Return [x, y] of the center of cell containing provided text 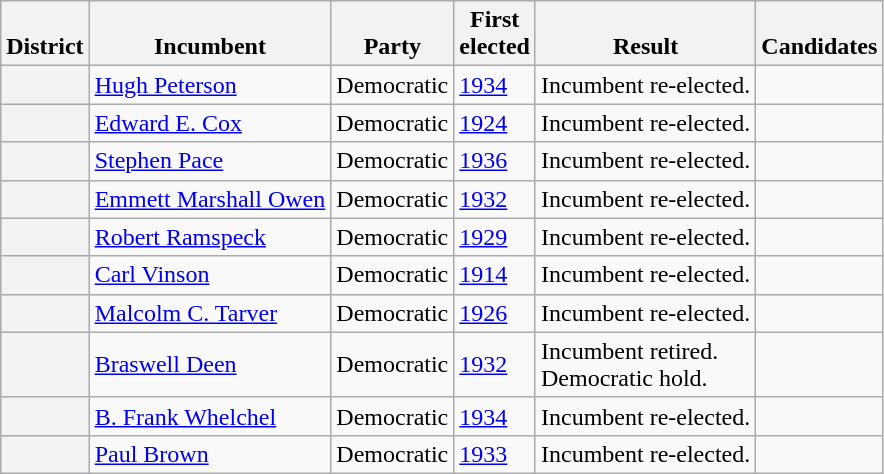
Candidates [820, 34]
1924 [495, 123]
1933 [495, 454]
Carl Vinson [210, 275]
Robert Ramspeck [210, 237]
Braswell Deen [210, 364]
Stephen Pace [210, 161]
Firstelected [495, 34]
Incumbent retired.Democratic hold. [645, 364]
1926 [495, 313]
Malcolm C. Tarver [210, 313]
Edward E. Cox [210, 123]
1936 [495, 161]
B. Frank Whelchel [210, 416]
District [45, 34]
Result [645, 34]
Emmett Marshall Owen [210, 199]
Paul Brown [210, 454]
1929 [495, 237]
Hugh Peterson [210, 85]
1914 [495, 275]
Incumbent [210, 34]
Party [392, 34]
